Scan for the cell matching the given text and deliver its [x, y] coordinate at center. 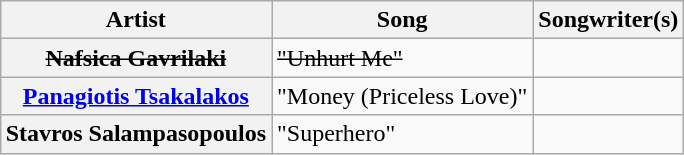
Songwriter(s) [608, 20]
"Superhero" [402, 134]
"Money (Priceless Love)" [402, 96]
"Unhurt Me" [402, 58]
Panagiotis Tsakalakos [136, 96]
Artist [136, 20]
Stavros Salampasopoulos [136, 134]
Nafsica Gavrilaki [136, 58]
Song [402, 20]
